Capture the cell that displays the provided text and extract its [X, Y] central coordinate. 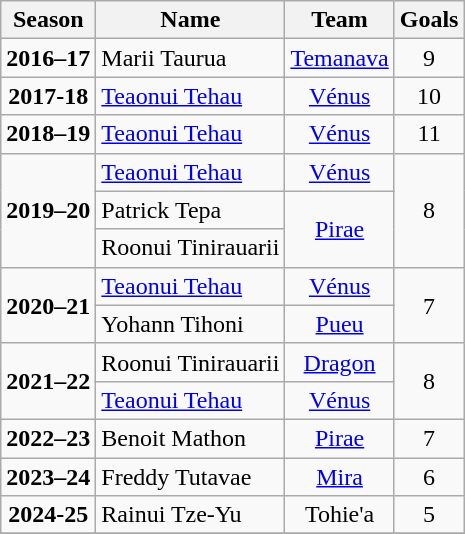
11 [429, 134]
Marii Taurua [190, 58]
Benoit Mathon [190, 438]
6 [429, 477]
Team [340, 20]
2021–22 [48, 381]
2016–17 [48, 58]
Patrick Tepa [190, 210]
2024-25 [48, 515]
Rainui Tze-Yu [190, 515]
Freddy Tutavae [190, 477]
Tohie'a [340, 515]
2020–21 [48, 305]
10 [429, 96]
5 [429, 515]
2023–24 [48, 477]
Dragon [340, 362]
2018–19 [48, 134]
Temanava [340, 58]
Mira [340, 477]
9 [429, 58]
Season [48, 20]
Pueu [340, 324]
2019–20 [48, 210]
2022–23 [48, 438]
Name [190, 20]
Goals [429, 20]
Yohann Tihoni [190, 324]
2017-18 [48, 96]
